Extract the [x, y] coordinate from the center of the cell holding the provided text.  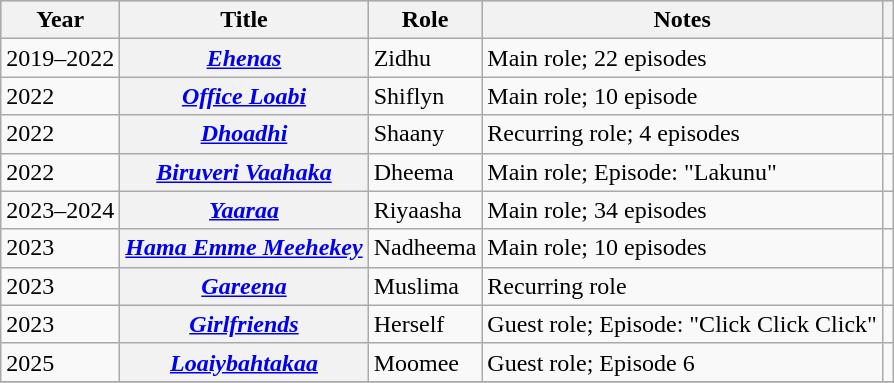
Herself [425, 324]
Shiflyn [425, 96]
Guest role; Episode: "Click Click Click" [682, 324]
Main role; 22 episodes [682, 58]
Riyaasha [425, 210]
Biruveri Vaahaka [244, 172]
2019–2022 [60, 58]
Dheema [425, 172]
Gareena [244, 286]
Ehenas [244, 58]
Hama Emme Meehekey [244, 248]
Main role; 34 episodes [682, 210]
Main role; 10 episode [682, 96]
2025 [60, 362]
Muslima [425, 286]
Dhoadhi [244, 134]
2023–2024 [60, 210]
Title [244, 20]
Yaaraa [244, 210]
Role [425, 20]
Nadheema [425, 248]
Moomee [425, 362]
Office Loabi [244, 96]
Zidhu [425, 58]
Girlfriends [244, 324]
Main role; Episode: "Lakunu" [682, 172]
Recurring role; 4 episodes [682, 134]
Shaany [425, 134]
Main role; 10 episodes [682, 248]
Loaiybahtakaa [244, 362]
Year [60, 20]
Recurring role [682, 286]
Guest role; Episode 6 [682, 362]
Notes [682, 20]
